Scan for the cell matching the given text and deliver its (X, Y) coordinate at center. 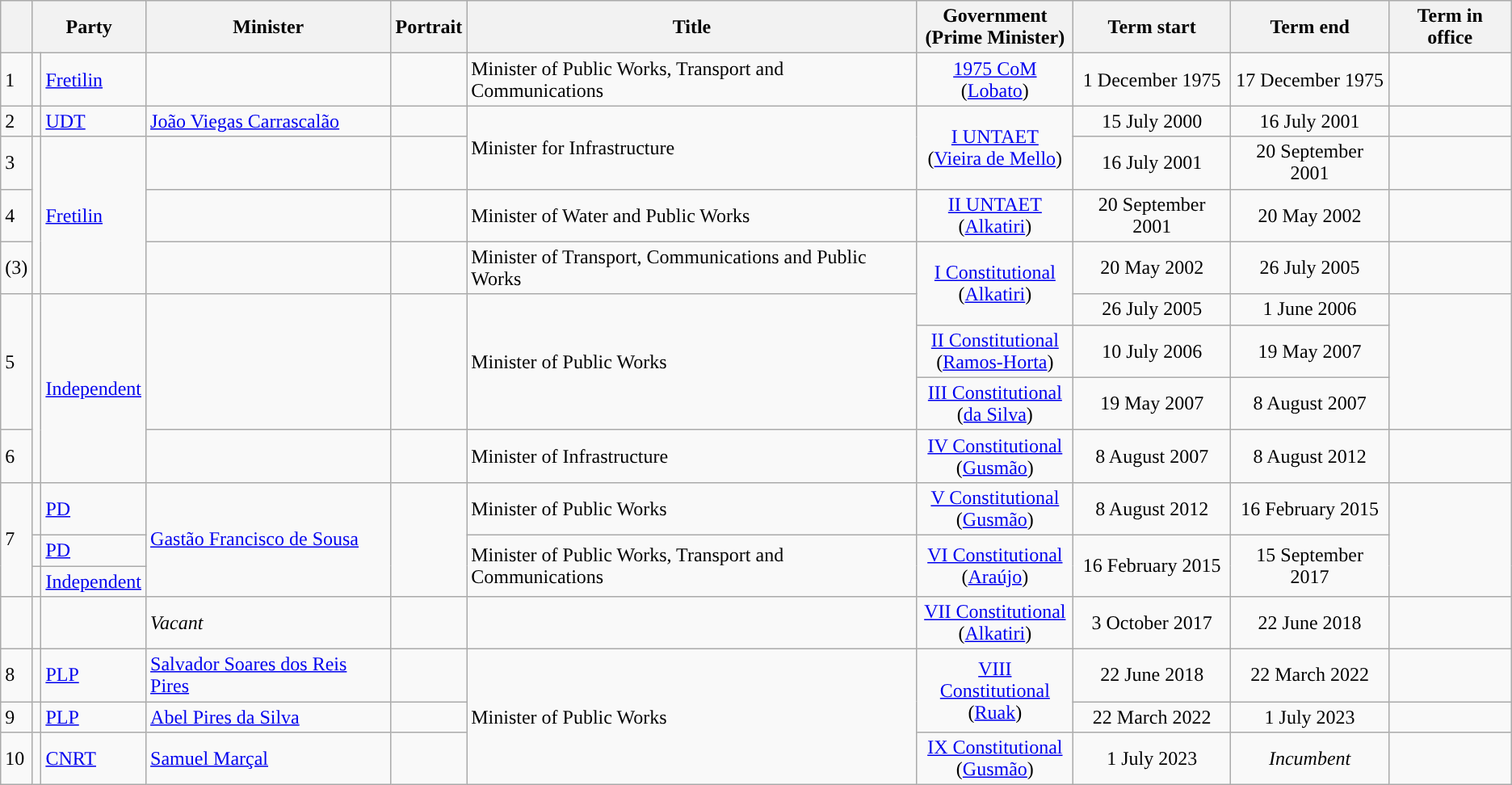
João Viegas Carrascalão (268, 121)
VI Constitutional(Araújo) (995, 565)
I Constitutional(Alkatiri) (995, 283)
Minister (268, 27)
Incumbent (1310, 759)
2 (16, 121)
VII Constitutional(Alkatiri) (995, 623)
Samuel Marçal (268, 759)
10 (16, 759)
Minister of Water and Public Works (692, 215)
1 (16, 79)
3 (16, 163)
Minister of Transport, Communications and Public Works (692, 268)
IX Constitutional(Gusmão) (995, 759)
17 December 1975 (1310, 79)
7 (16, 539)
4 (16, 215)
Minister of Infrastructure (692, 455)
V Constitutional(Gusmão) (995, 509)
Vacant (268, 623)
UDT (94, 121)
15 September 2017 (1310, 565)
5 (16, 362)
1975 CoM(Lobato) (995, 79)
6 (16, 455)
Salvador Soares dos Reis Pires (268, 675)
Gastão Francisco de Sousa (268, 539)
Abel Pires da Silva (268, 717)
1 June 2006 (1310, 309)
10 July 2006 (1152, 351)
1 December 1975 (1152, 79)
Term in office (1450, 27)
3 October 2017 (1152, 623)
IV Constitutional(Gusmão) (995, 455)
VIII Constitutional(Ruak) (995, 691)
(3) (16, 268)
II Constitutional(Ramos-Horta) (995, 351)
II UNTAET(Alkatiri) (995, 215)
Minister for Infrastructure (692, 147)
Title (692, 27)
Term start (1152, 27)
Term end (1310, 27)
9 (16, 717)
Portrait (429, 27)
15 July 2000 (1152, 121)
I UNTAET(Vieira de Mello) (995, 147)
III Constitutional(da Silva) (995, 404)
CNRT (94, 759)
Party (89, 27)
Government(Prime Minister) (995, 27)
8 (16, 675)
